Return (x, y) of the center of cell containing provided text 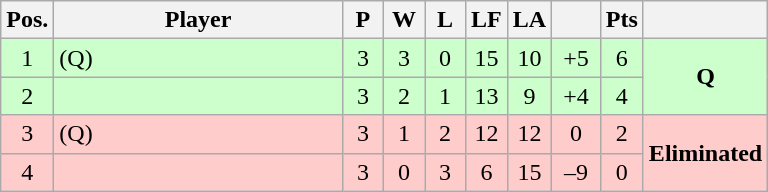
Pts (622, 20)
Player (198, 20)
+4 (576, 96)
Q (705, 77)
LA (529, 20)
9 (529, 96)
+5 (576, 58)
LF (487, 20)
P (362, 20)
W (404, 20)
Pos. (28, 20)
Eliminated (705, 153)
L (444, 20)
13 (487, 96)
–9 (576, 172)
10 (529, 58)
